Determine the [x, y] coordinate at the center of the cell enclosing the given text.  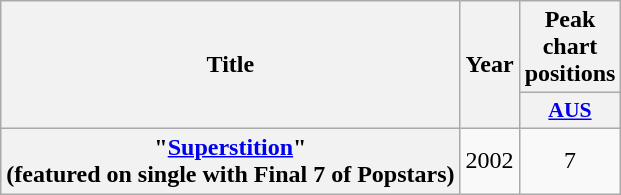
7 [570, 160]
"Superstition" (featured on single with Final 7 of Popstars) [230, 160]
2002 [490, 160]
Year [490, 65]
Title [230, 65]
Peak chart positions [570, 47]
AUS [570, 111]
